Return [x, y] of the center of cell containing provided text 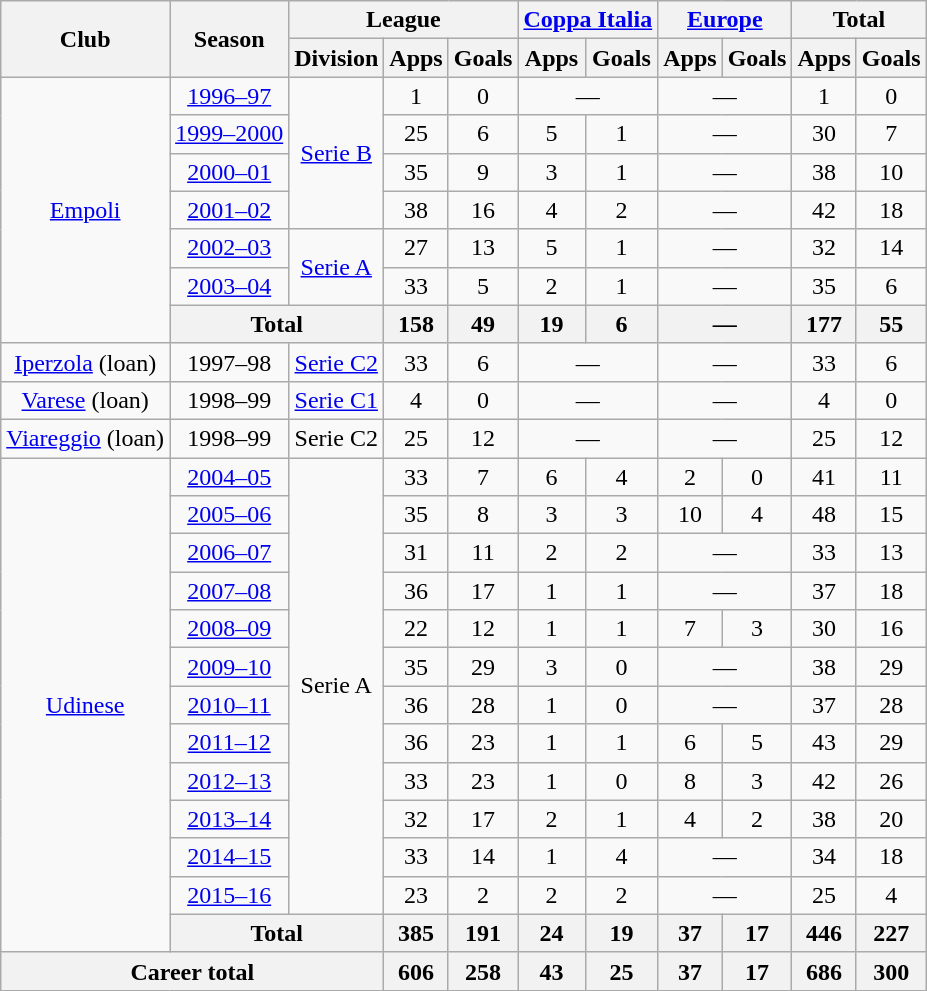
300 [891, 971]
48 [824, 515]
Coppa Italia [588, 20]
31 [416, 553]
55 [891, 324]
2006–07 [230, 553]
2014–15 [230, 857]
2001–02 [230, 210]
Season [230, 39]
Serie B [336, 153]
Division [336, 58]
2015–16 [230, 895]
2010–11 [230, 705]
15 [891, 515]
2013–14 [230, 819]
22 [416, 629]
2003–04 [230, 286]
2005–06 [230, 515]
Iperzola (loan) [86, 362]
158 [416, 324]
2008–09 [230, 629]
1997–98 [230, 362]
177 [824, 324]
24 [552, 933]
191 [483, 933]
49 [483, 324]
2007–08 [230, 591]
Varese (loan) [86, 400]
League [404, 20]
2002–03 [230, 248]
2011–12 [230, 743]
Viareggio (loan) [86, 438]
1999–2000 [230, 134]
Empoli [86, 210]
41 [824, 477]
Serie C1 [336, 400]
606 [416, 971]
258 [483, 971]
34 [824, 857]
385 [416, 933]
2012–13 [230, 781]
1996–97 [230, 96]
20 [891, 819]
446 [824, 933]
9 [483, 172]
227 [891, 933]
2004–05 [230, 477]
Udinese [86, 706]
Europe [725, 20]
2000–01 [230, 172]
686 [824, 971]
27 [416, 248]
Career total [192, 971]
2009–10 [230, 667]
Club [86, 39]
26 [891, 781]
